Capture the cell that displays the provided text and extract its [x, y] central coordinate. 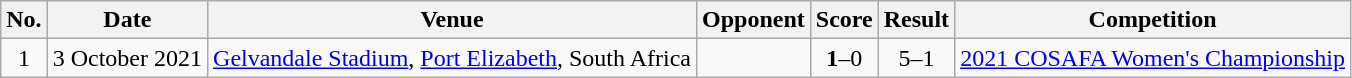
2021 COSAFA Women's Championship [1153, 58]
Competition [1153, 20]
Score [844, 20]
Opponent [753, 20]
5–1 [916, 58]
Venue [452, 20]
3 October 2021 [127, 58]
Result [916, 20]
Date [127, 20]
No. [24, 20]
1–0 [844, 58]
1 [24, 58]
Gelvandale Stadium, Port Elizabeth, South Africa [452, 58]
